Detect which cell encompasses the target text, then output its [X, Y] center coordinate. 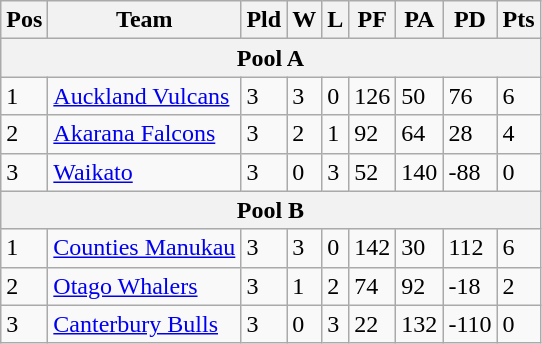
Akarana Falcons [144, 134]
4 [518, 134]
132 [420, 324]
52 [372, 172]
-88 [470, 172]
Pool B [270, 210]
126 [372, 96]
Waikato [144, 172]
Auckland Vulcans [144, 96]
Pos [24, 20]
Pld [264, 20]
-18 [470, 286]
74 [372, 286]
140 [420, 172]
Pts [518, 20]
Otago Whalers [144, 286]
Counties Manukau [144, 248]
PF [372, 20]
Canterbury Bulls [144, 324]
W [304, 20]
30 [420, 248]
64 [420, 134]
112 [470, 248]
PD [470, 20]
28 [470, 134]
142 [372, 248]
Team [144, 20]
50 [420, 96]
76 [470, 96]
Pool A [270, 58]
22 [372, 324]
PA [420, 20]
-110 [470, 324]
L [336, 20]
